Search for the cell housing the specified text and yield its [X, Y] center coordinate. 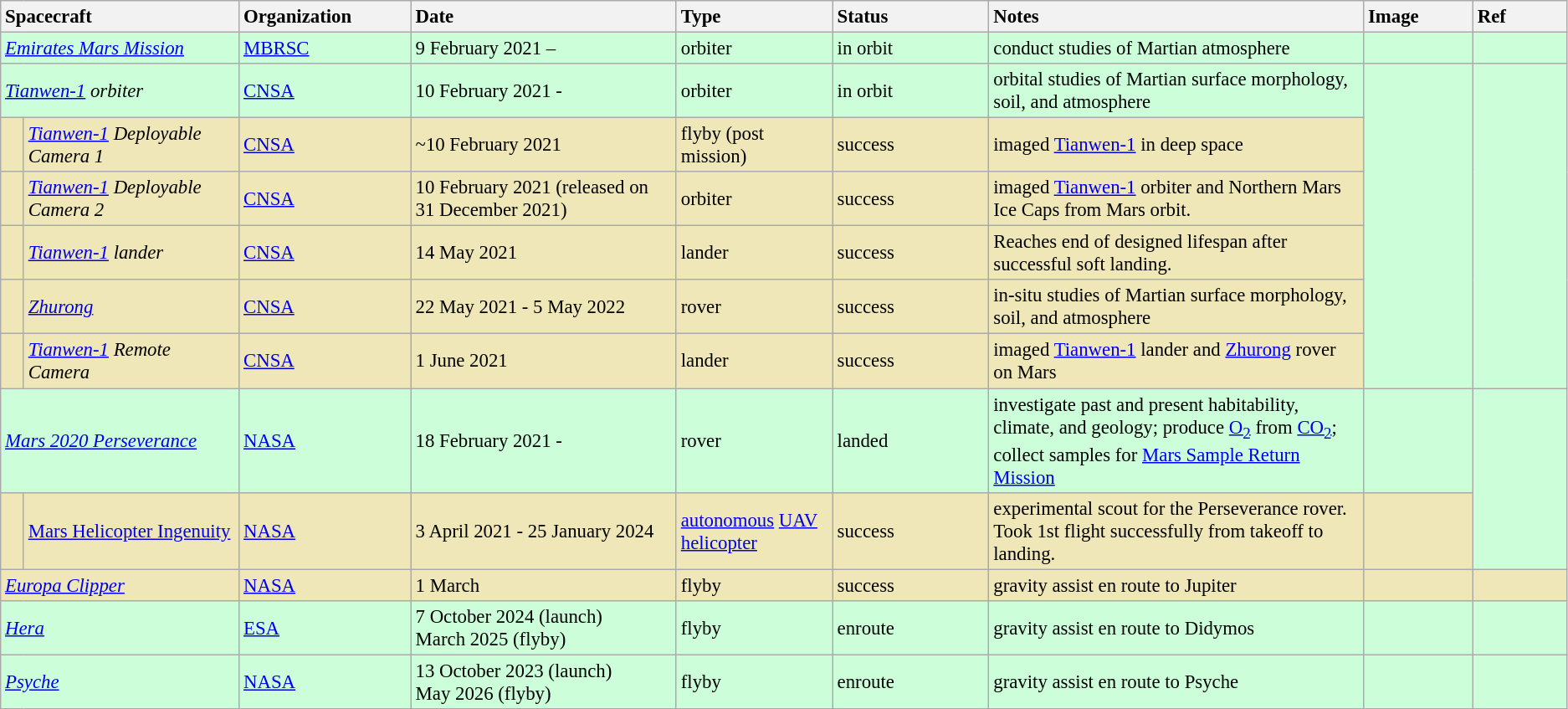
Tianwen-1 lander [131, 253]
in-situ studies of Martian surface morphology, soil, and atmosphere [1176, 306]
Emirates Mars Mission [120, 49]
Zhurong [131, 306]
Status [910, 17]
imaged Tianwen-1 in deep space [1176, 146]
Spacecraft [120, 17]
Mars 2020 Perseverance [120, 440]
13 October 2023 (launch)May 2026 (flyby) [544, 681]
conduct studies of Martian atmosphere [1176, 49]
10 February 2021 (released on 31 December 2021) [544, 199]
7 October 2024 (launch)March 2025 (flyby) [544, 628]
investigate past and present habitability, climate, and geology; produce O2 from CO2; collect samples for Mars Sample Return Mission [1176, 440]
Psyche [120, 681]
1 March [544, 585]
9 February 2021 – [544, 49]
Tianwen-1 Deployable Camera 2 [131, 199]
autonomous UAV helicopter [755, 531]
gravity assist en route to Didymos [1176, 628]
Tianwen-1 Deployable Camera 1 [131, 146]
Tianwen-1 Remote Camera [131, 362]
Date [544, 17]
imaged Tianwen-1 lander and Zhurong rover on Mars [1176, 362]
gravity assist en route to Psyche [1176, 681]
flyby (post mission) [755, 146]
18 February 2021 - [544, 440]
gravity assist en route to Jupiter [1176, 585]
Image [1419, 17]
orbital studies of Martian surface morphology, soil, and atmosphere [1176, 90]
10 February 2021 - [544, 90]
MBRSC [325, 49]
Europa Clipper [120, 585]
imaged Tianwen-1 orbiter and Northern Mars Ice Caps from Mars orbit. [1176, 199]
Reaches end of designed lifespan after successful soft landing. [1176, 253]
14 May 2021 [544, 253]
Hera [120, 628]
Organization [325, 17]
ESA [325, 628]
Type [755, 17]
1 June 2021 [544, 362]
landed [910, 440]
Mars Helicopter Ingenuity [131, 531]
Notes [1176, 17]
Ref [1519, 17]
~10 February 2021 [544, 146]
Tianwen-1 orbiter [120, 90]
experimental scout for the Perseverance rover. Took 1st flight successfully from takeoff to landing. [1176, 531]
3 April 2021 - 25 January 2024 [544, 531]
22 May 2021 - 5 May 2022 [544, 306]
